Pinpoint the cell where the given text exists, returning its (x, y) midpoint coordinate. 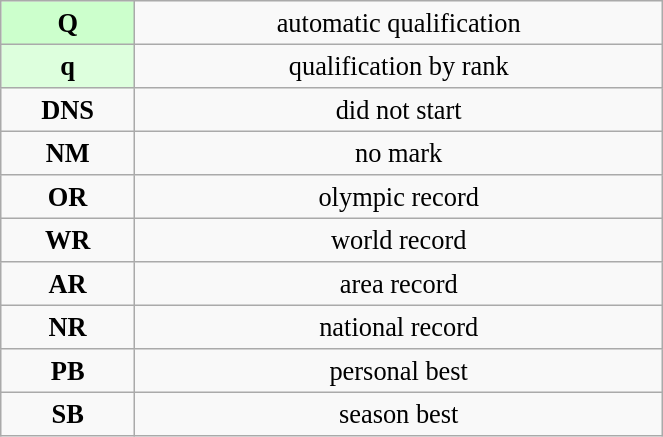
AR (68, 284)
personal best (399, 371)
WR (68, 240)
area record (399, 284)
q (68, 66)
SB (68, 414)
OR (68, 197)
Q (68, 22)
NR (68, 327)
no mark (399, 153)
automatic qualification (399, 22)
national record (399, 327)
PB (68, 371)
world record (399, 240)
NM (68, 153)
qualification by rank (399, 66)
did not start (399, 109)
season best (399, 414)
DNS (68, 109)
olympic record (399, 197)
